Search for the cell housing the specified text and yield its [x, y] center coordinate. 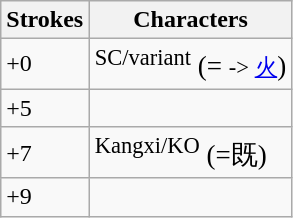
+9 [45, 197]
SC/variant (= -> 火) [191, 64]
Kangxi/KO (=既) [191, 152]
+7 [45, 152]
Strokes [45, 20]
Characters [191, 20]
+5 [45, 108]
+0 [45, 64]
